Find where the given text appears and provide that cell's center as (X, Y) coordinate. 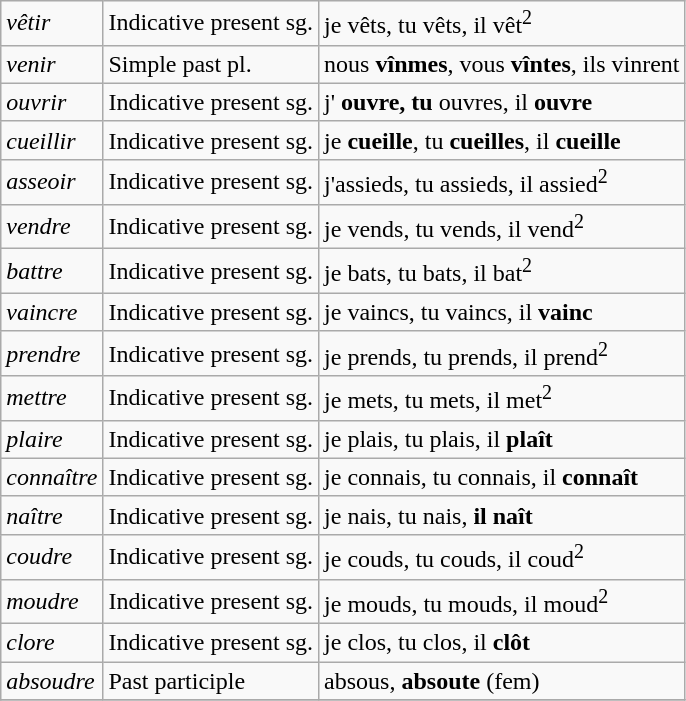
asseoir (52, 182)
je prends, tu prends, il prend2 (502, 354)
ouvrir (52, 102)
moudre (52, 602)
coudre (52, 558)
nous vînmes, vous vîntes, ils vinrent (502, 64)
battre (52, 272)
je vêts, tu vêts, il vêt2 (502, 24)
vêtir (52, 24)
mettre (52, 398)
absous, absoute (fem) (502, 681)
venir (52, 64)
naître (52, 515)
je mouds, tu mouds, il moud2 (502, 602)
je connais, tu connais, il connaît (502, 477)
vaincre (52, 312)
je nais, tu nais, il naît (502, 515)
je clos, tu clos, il clôt (502, 643)
absoudre (52, 681)
j' ouvre, tu ouvres, il ouvre (502, 102)
je cueille, tu cueilles, il cueille (502, 140)
je vends, tu vends, il vend2 (502, 226)
je vaincs, tu vaincs, il vainc (502, 312)
je plais, tu plais, il plaît (502, 439)
prendre (52, 354)
plaire (52, 439)
connaître (52, 477)
Simple past pl. (211, 64)
vendre (52, 226)
je mets, tu mets, il met2 (502, 398)
clore (52, 643)
cueillir (52, 140)
j'assieds, tu assieds, il assied2 (502, 182)
je bats, tu bats, il bat2 (502, 272)
je couds, tu couds, il coud2 (502, 558)
Past participle (211, 681)
